Identify which cell holds the provided text, then report its [x, y] central coordinate. 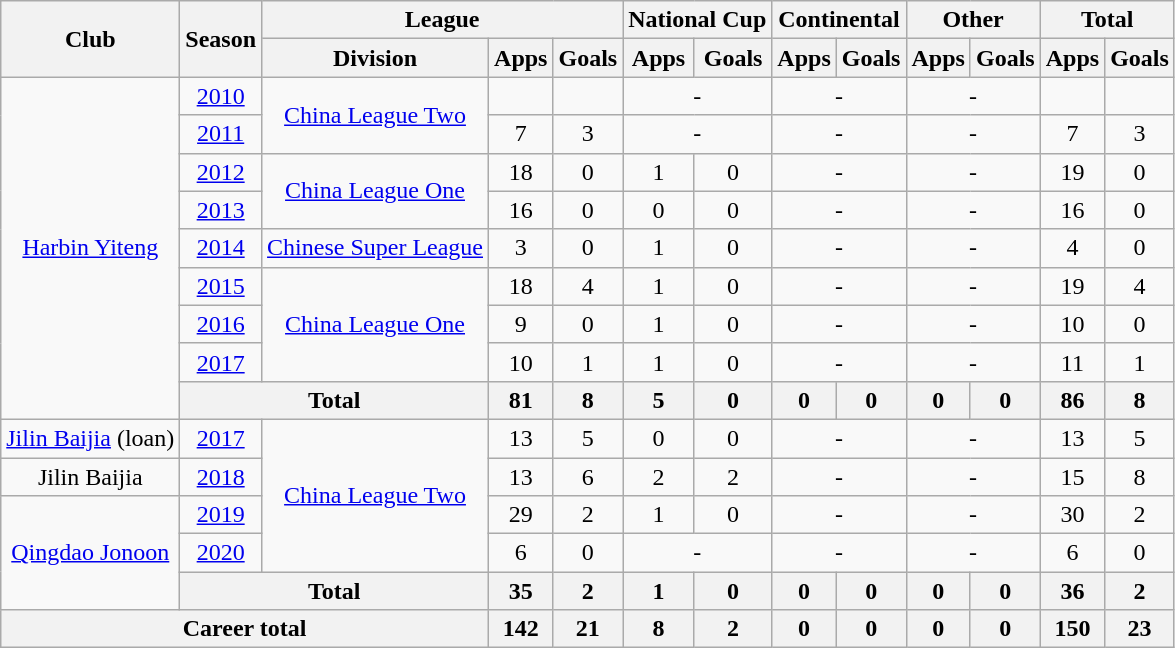
Continental [839, 20]
National Cup [698, 20]
2013 [221, 210]
30 [1072, 515]
Season [221, 39]
86 [1072, 400]
81 [521, 400]
Career total [245, 629]
2015 [221, 286]
35 [521, 591]
Other [973, 20]
150 [1072, 629]
Jilin Baijia (loan) [90, 438]
11 [1072, 362]
2010 [221, 96]
2020 [221, 553]
Club [90, 39]
142 [521, 629]
9 [521, 324]
29 [521, 515]
2014 [221, 248]
15 [1072, 477]
2012 [221, 172]
League [442, 20]
Qingdao Jonoon [90, 553]
21 [588, 629]
Division [376, 58]
Chinese Super League [376, 248]
2019 [221, 515]
23 [1140, 629]
2011 [221, 134]
36 [1072, 591]
Harbin Yiteng [90, 248]
Jilin Baijia [90, 477]
2018 [221, 477]
2016 [221, 324]
